Capture the cell that displays the provided text and extract its (X, Y) central coordinate. 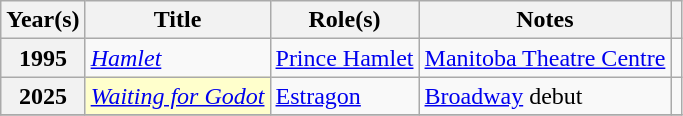
Year(s) (43, 20)
Broadway debut (545, 96)
Notes (545, 20)
Estragon (344, 96)
Hamlet (178, 58)
Role(s) (344, 20)
Manitoba Theatre Centre (545, 58)
Prince Hamlet (344, 58)
2025 (43, 96)
Title (178, 20)
Waiting for Godot (178, 96)
1995 (43, 58)
